For the text-containing cell, return its midpoint in (x, y) coordinate format. 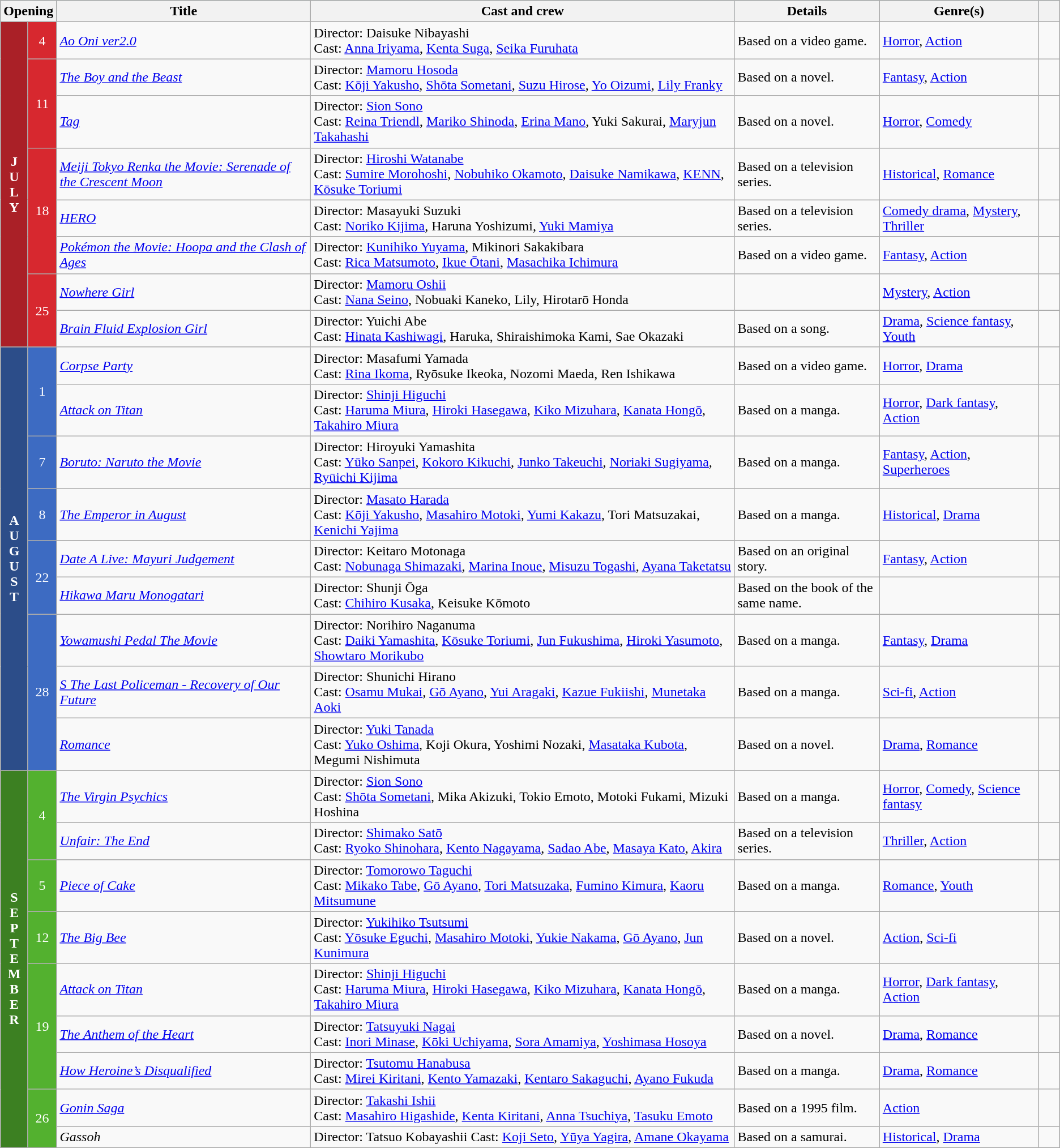
Corpse Party (183, 366)
Action (959, 1107)
AUGUST (15, 559)
Fantasy, Drama (959, 640)
Meiji Tokyo Renka the Movie: Serenade of the Crescent Moon (183, 174)
Gonin Saga (183, 1107)
The Anthem of the Heart (183, 1034)
Fantasy, Action, Superheroes (959, 462)
Genre(s) (959, 11)
Director: Masafumi Yamada Cast: Rina Ikoma, Ryōsuke Ikeoka, Nozomi Maeda, Ren Ishikawa (523, 366)
Horror, Action (959, 41)
Brain Fluid Explosion Girl (183, 328)
Ao Oni ver2.0 (183, 41)
Details (807, 11)
Director: Hiroshi Watanabe Cast: Sumire Morohoshi, Nobuhiko Okamoto, Daisuke Namikawa, KENN, Kōsuke Toriumi (523, 174)
Sci-fi, Action (959, 692)
Pokémon the Movie: Hoopa and the Clash of Ages (183, 255)
Director: Hiroyuki Yamashita Cast: Yūko Sanpei, Kokoro Kikuchi, Junko Takeuchi, Noriaki Sugiyama, Ryūichi Kijima (523, 462)
Director: Keitaro Motonaga Cast: Nobunaga Shimazaki, Marina Inoue, Misuzu Togashi, Ayana Taketatsu (523, 559)
7 (42, 462)
Title (183, 11)
1 (42, 392)
12 (42, 937)
Thriller, Action (959, 841)
Drama, Science fantasy, Youth (959, 328)
Date A Live: Mayuri Judgement (183, 559)
Tag (183, 122)
Director: Sion Sono Cast: Reina Triendl, Mariko Shinoda, Erina Mano, Yuki Sakurai, Maryjun Takahashi (523, 122)
Director: Shimako Satō Cast: Ryoko Shinohara, Kento Nagayama, Sadao Abe, Masaya Kato, Akira (523, 841)
The Big Bee (183, 937)
S The Last Policeman - Recovery of Our Future (183, 692)
18 (42, 211)
Director: Shunichi Hirano Cast: Osamu Mukai, Gō Ayano, Yui Aragaki, Kazue Fukiishi, Munetaka Aoki (523, 692)
Gassoh (183, 1137)
Based on an original story. (807, 559)
26 (42, 1119)
Director: Yukihiko Tsutsumi Cast: Yōsuke Eguchi, Masahiro Motoki, Yukie Nakama, Gō Ayano, Jun Kunimura (523, 937)
Cast and crew (523, 11)
Yowamushi Pedal The Movie (183, 640)
25 (42, 310)
Director: Takashi Ishii Cast: Masahiro Higashide, Kenta Kiritani, Anna Tsuchiya, Tasuku Emoto (523, 1107)
Director: Masato Harada Cast: Kōji Yakusho, Masahiro Motoki, Yumi Kakazu, Tori Matsuzakai, Kenichi Yajima (523, 514)
Based on the book of the same name. (807, 596)
Director: Tsutomu Hanabusa Cast: Mirei Kiritani, Kento Yamazaki, Kentaro Sakaguchi, Ayano Fukuda (523, 1071)
Director: Yuichi Abe Cast: Hinata Kashiwagi, Haruka, Shiraishimoka Kami, Sae Okazaki (523, 328)
19 (42, 1026)
The Emperor in August (183, 514)
28 (42, 692)
Based on a song. (807, 328)
Director: Tatsuo Kobayashii Cast: Koji Seto, Yūya Yagira, Amane Okayama (523, 1137)
The Virgin Psychics (183, 796)
Nowhere Girl (183, 292)
22 (42, 577)
Horror, Comedy (959, 122)
Mystery, Action (959, 292)
Director: Masayuki Suzuki Cast: Noriko Kijima, Haruna Yoshizumi, Yuki Mamiya (523, 219)
JULY (15, 185)
Historical, Romance (959, 174)
Romance (183, 744)
Boruto: Naruto the Movie (183, 462)
Director: Shunji Ōga Cast: Chihiro Kusaka, Keisuke Kōmoto (523, 596)
How Heroine’s Disqualified (183, 1071)
Director: Mamoru Oshii Cast: Nana Seino, Nobuaki Kaneko, Lily, Hirotarō Honda (523, 292)
The Boy and the Beast (183, 77)
Unfair: The End (183, 841)
Director: Tatsuyuki Nagai Cast: Inori Minase, Kōki Uchiyama, Sora Amamiya, Yoshimasa Hosoya (523, 1034)
Director: Norihiro Naganuma Cast: Daiki Yamashita, Kōsuke Toriumi, Jun Fukushima, Hiroki Yasumoto, Showtaro Morikubo (523, 640)
Based on a 1995 film. (807, 1107)
Comedy drama, Mystery, Thriller (959, 219)
Based on a samurai. (807, 1137)
11 (42, 103)
HERO (183, 219)
Romance, Youth (959, 885)
Horror, Drama (959, 366)
Action, Sci-fi (959, 937)
Director: Kunihiko Yuyama, Mikinori Sakakibara Cast: Rica Matsumoto, Ikue Ōtani, Masachika Ichimura (523, 255)
Director: Sion Sono Cast: Shōta Sometani, Mika Akizuki, Tokio Emoto, Motoki Fukami, Mizuki Hoshina (523, 796)
8 (42, 514)
Horror, Comedy, Science fantasy (959, 796)
Opening (28, 11)
Piece of Cake (183, 885)
SEPTEMBER (15, 959)
Director: Tomorowo Taguchi Cast: Mikako Tabe, Gō Ayano, Tori Matsuzaka, Fumino Kimura, Kaoru Mitsumune (523, 885)
Director: Mamoru Hosoda Cast: Kōji Yakusho, Shōta Sometani, Suzu Hirose, Yo Oizumi, Lily Franky (523, 77)
5 (42, 885)
Director: Daisuke Nibayashi Cast: Anna Iriyama, Kenta Suga, Seika Furuhata (523, 41)
Director: Yuki Tanada Cast: Yuko Oshima, Koji Okura, Yoshimi Nozaki, Masataka Kubota, Megumi Nishimuta (523, 744)
Hikawa Maru Monogatari (183, 596)
